For the text-containing cell, return its midpoint in [x, y] coordinate format. 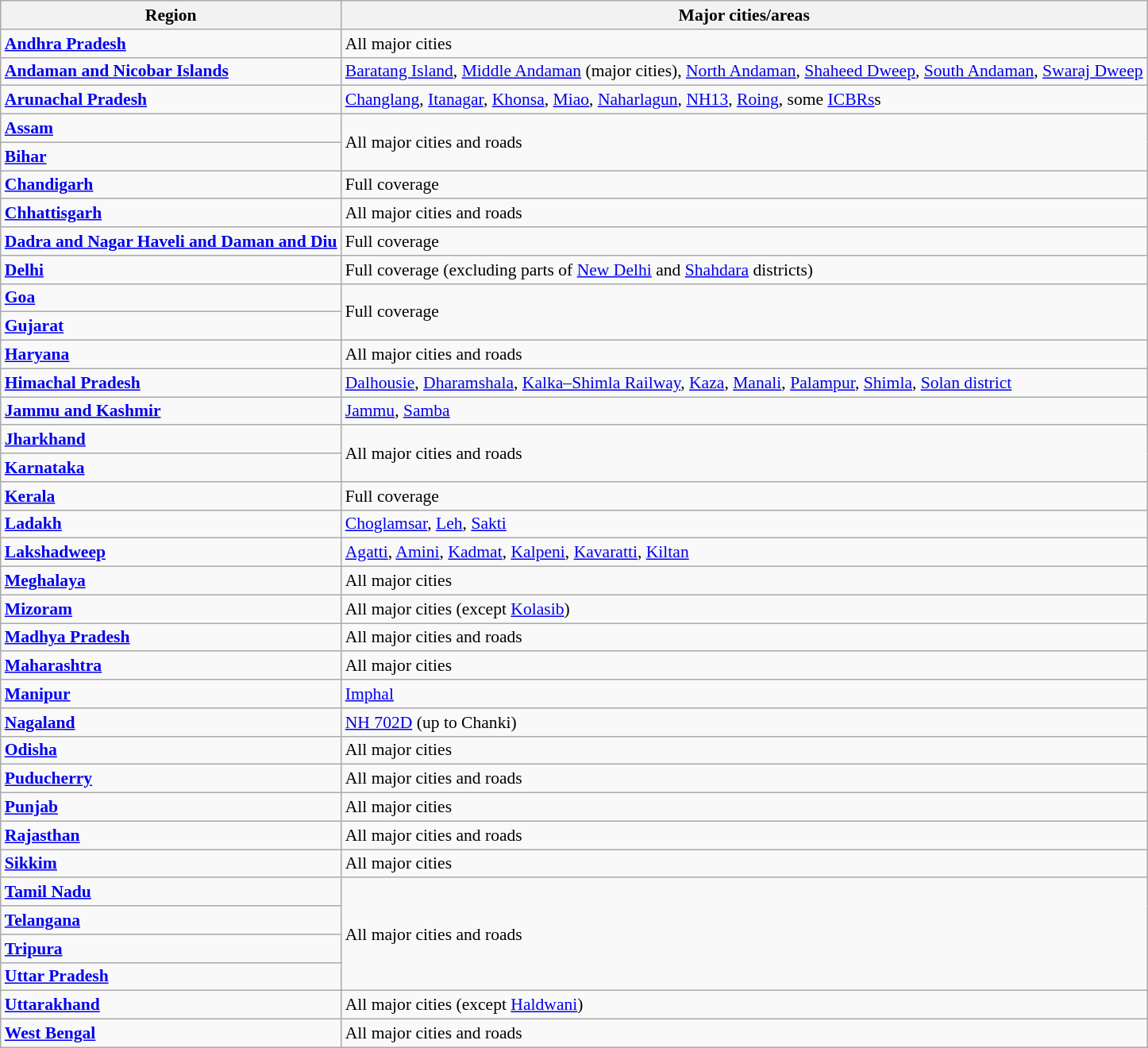
Imphal [745, 694]
Agatti, Amini, Kadmat, Kalpeni, Kavaratti, Kiltan [745, 553]
Nagaland [171, 722]
Maharashtra [171, 666]
Changlang, Itanagar, Khonsa, Miao, Naharlagun, NH13, Roing, some ICBRss [745, 100]
Haryana [171, 355]
Karnataka [171, 468]
Andhra Pradesh [171, 44]
Dalhousie, Dharamshala, Kalka–Shimla Railway, Kaza, Manali, Palampur, Shimla, Solan district [745, 383]
West Bengal [171, 1034]
Arunachal Pradesh [171, 100]
Goa [171, 298]
Punjab [171, 807]
Gujarat [171, 326]
Sikkim [171, 864]
Uttarakhand [171, 1005]
Jammu, Samba [745, 411]
Bihar [171, 156]
Choglamsar, Leh, Sakti [745, 524]
Tamil Nadu [171, 892]
Jharkhand [171, 440]
Kerala [171, 496]
Uttar Pradesh [171, 977]
Lakshadweep [171, 553]
Chandigarh [171, 185]
Andaman and Nicobar Islands [171, 71]
Mizoram [171, 609]
Ladakh [171, 524]
Major cities/areas [745, 15]
Rajasthan [171, 835]
Madhya Pradesh [171, 638]
Meghalaya [171, 581]
Manipur [171, 694]
Baratang Island, Middle Andaman (major cities), North Andaman, Shaheed Dweep, South Andaman, Swaraj Dweep [745, 71]
Puducherry [171, 779]
Tripura [171, 949]
Region [171, 15]
Odisha [171, 750]
Chhattisgarh [171, 214]
Jammu and Kashmir [171, 411]
All major cities (except Haldwani) [745, 1005]
All major cities (except Kolasib) [745, 609]
Himachal Pradesh [171, 383]
Full coverage (excluding parts of New Delhi and Shahdara districts) [745, 270]
Dadra and Nagar Haveli and Daman and Diu [171, 241]
Telangana [171, 920]
Assam [171, 129]
Delhi [171, 270]
NH 702D (up to Chanki) [745, 722]
